Locate the cell with the specified text and output its [X, Y] center coordinate. 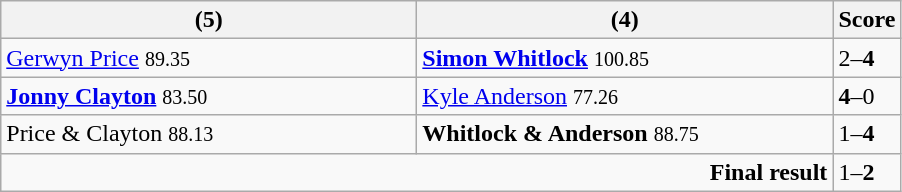
(4) [625, 20]
4–0 [867, 96]
Price & Clayton 88.13 [209, 134]
Jonny Clayton 83.50 [209, 96]
1–2 [867, 172]
1–4 [867, 134]
Whitlock & Anderson 88.75 [625, 134]
2–4 [867, 58]
Simon Whitlock 100.85 [625, 58]
Final result [417, 172]
Gerwyn Price 89.35 [209, 58]
(5) [209, 20]
Kyle Anderson 77.26 [625, 96]
Score [867, 20]
